Provide the [x, y] coordinate of the cell's center where the given text is located.  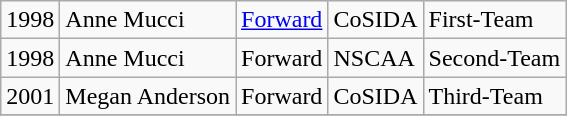
First-Team [494, 20]
Megan Anderson [148, 96]
NSCAA [376, 58]
Second-Team [494, 58]
2001 [30, 96]
Third-Team [494, 96]
